Return the [x, y] coordinate for the center point of the cell that contains the specified text.  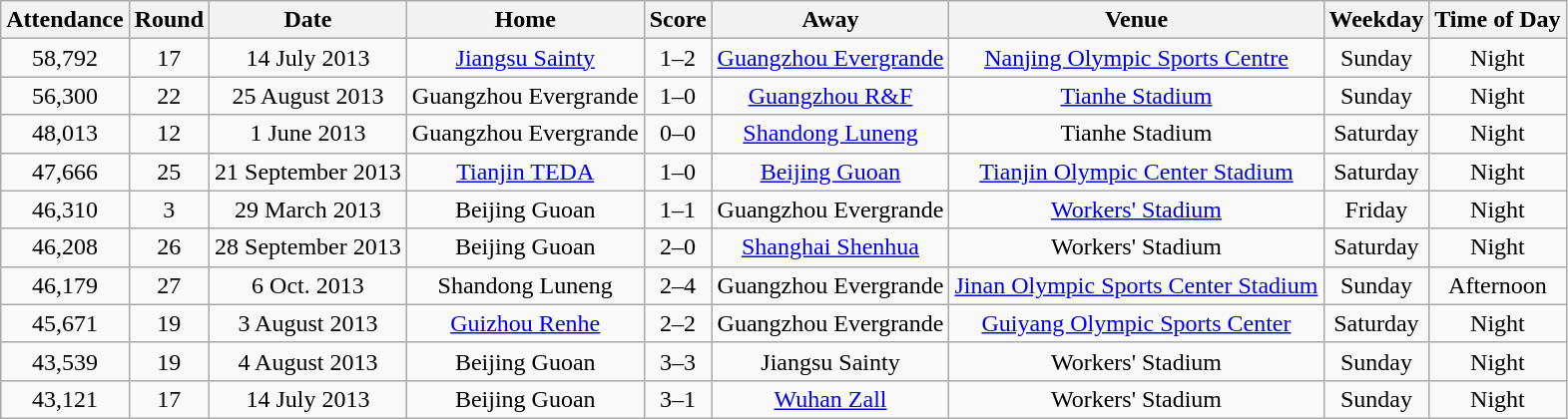
Home [525, 20]
Jinan Olympic Sports Center Stadium [1136, 285]
Guizhou Renhe [525, 323]
46,310 [65, 209]
4 August 2013 [308, 361]
43,121 [65, 399]
Afternoon [1497, 285]
Away [830, 20]
26 [169, 247]
21 September 2013 [308, 172]
27 [169, 285]
Guiyang Olympic Sports Center [1136, 323]
Guangzhou R&F [830, 96]
Wuhan Zall [830, 399]
28 September 2013 [308, 247]
3 August 2013 [308, 323]
45,671 [65, 323]
Tianjin TEDA [525, 172]
58,792 [65, 58]
25 August 2013 [308, 96]
0–0 [678, 134]
1–2 [678, 58]
Date [308, 20]
Score [678, 20]
2–2 [678, 323]
47,666 [65, 172]
3 [169, 209]
Friday [1376, 209]
Weekday [1376, 20]
22 [169, 96]
Round [169, 20]
Tianjin Olympic Center Stadium [1136, 172]
Time of Day [1497, 20]
Venue [1136, 20]
3–1 [678, 399]
3–3 [678, 361]
29 March 2013 [308, 209]
2–4 [678, 285]
6 Oct. 2013 [308, 285]
46,179 [65, 285]
2–0 [678, 247]
Attendance [65, 20]
43,539 [65, 361]
Nanjing Olympic Sports Centre [1136, 58]
12 [169, 134]
1 June 2013 [308, 134]
Shanghai Shenhua [830, 247]
46,208 [65, 247]
56,300 [65, 96]
48,013 [65, 134]
1–1 [678, 209]
25 [169, 172]
